Extract the [X, Y] coordinate from the center of the cell holding the provided text.  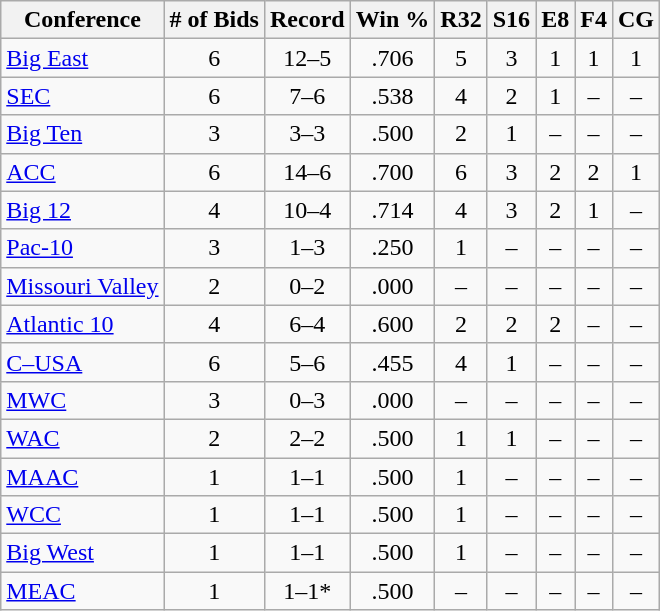
.250 [392, 248]
Conference [82, 20]
6–4 [307, 324]
2–2 [307, 438]
Atlantic 10 [82, 324]
Win % [392, 20]
Big West [82, 553]
MAAC [82, 477]
3–3 [307, 134]
S16 [511, 20]
CG [636, 20]
7–6 [307, 96]
Big 12 [82, 210]
1–1* [307, 591]
10–4 [307, 210]
MEAC [82, 591]
1–3 [307, 248]
.714 [392, 210]
E8 [556, 20]
ACC [82, 172]
R32 [461, 20]
.706 [392, 58]
.538 [392, 96]
C–USA [82, 362]
F4 [594, 20]
5 [461, 58]
SEC [82, 96]
.600 [392, 324]
# of Bids [214, 20]
Big East [82, 58]
WAC [82, 438]
12–5 [307, 58]
Missouri Valley [82, 286]
0–2 [307, 286]
WCC [82, 515]
Big Ten [82, 134]
Record [307, 20]
0–3 [307, 400]
Pac-10 [82, 248]
MWC [82, 400]
14–6 [307, 172]
5–6 [307, 362]
.700 [392, 172]
.455 [392, 362]
